For the text-containing cell, return its midpoint in (X, Y) coordinate format. 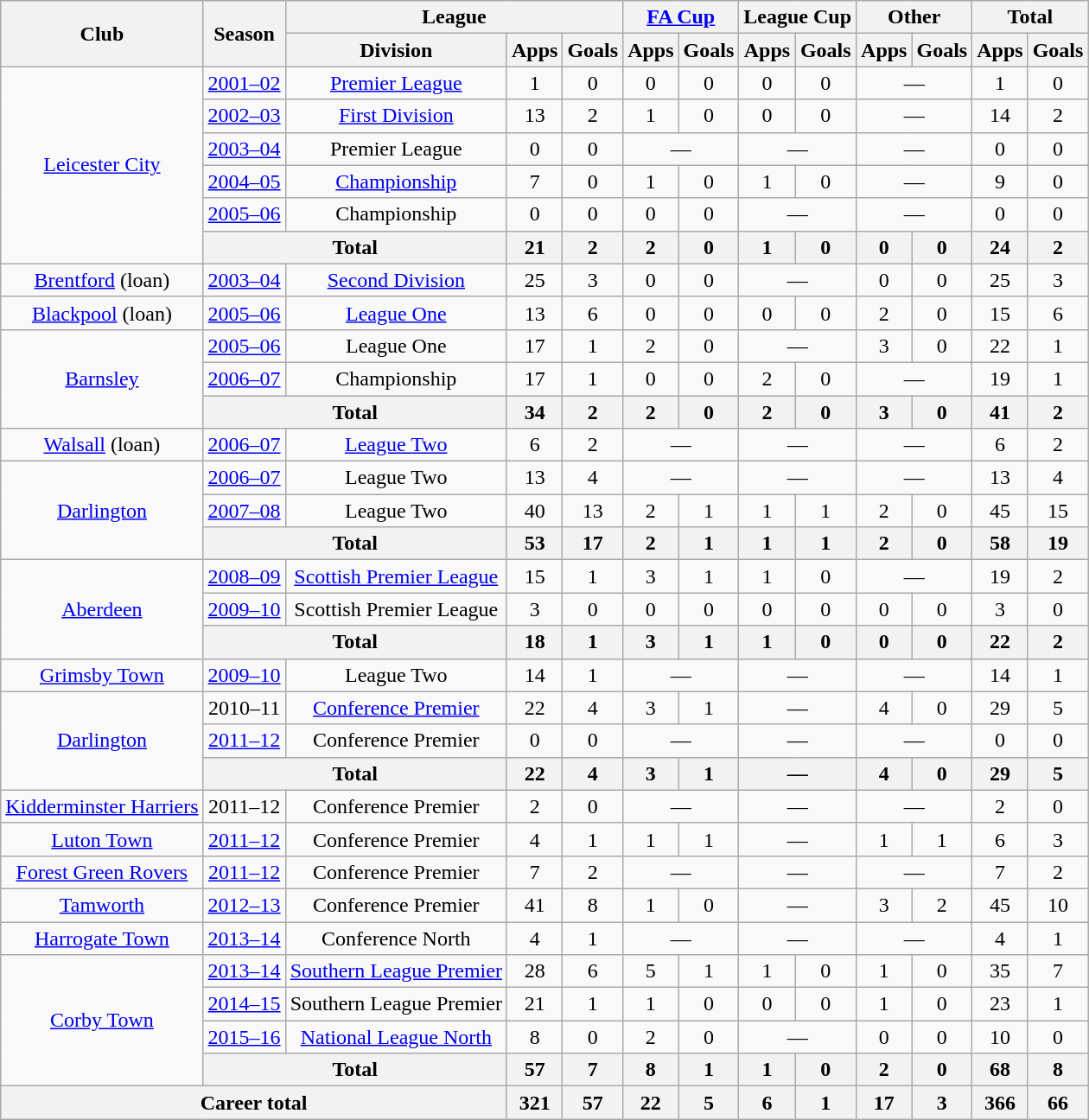
Season (244, 34)
Career total (254, 1103)
Leicester City (102, 165)
Barnsley (102, 379)
2001–02 (244, 83)
Blackpool (loan) (102, 313)
National League North (396, 1037)
Conference North (396, 938)
2014–15 (244, 1004)
9 (1000, 181)
2015–16 (244, 1037)
Other (914, 17)
Kidderminster Harriers (102, 806)
Grimsby Town (102, 675)
League (454, 17)
Division (396, 50)
2007–08 (244, 511)
28 (534, 971)
Club (102, 34)
35 (1000, 971)
Harrogate Town (102, 938)
366 (1000, 1103)
Second Division (396, 280)
League Cup (798, 17)
Brentford (loan) (102, 280)
2004–05 (244, 181)
66 (1058, 1103)
Tamworth (102, 905)
FA Cup (681, 17)
Corby Town (102, 1021)
34 (534, 412)
68 (1000, 1070)
2008–09 (244, 576)
24 (1000, 247)
2010–11 (244, 708)
58 (1000, 544)
53 (534, 544)
First Division (396, 116)
Forest Green Rovers (102, 872)
Aberdeen (102, 609)
18 (534, 642)
Luton Town (102, 839)
2002–03 (244, 116)
2012–13 (244, 905)
321 (534, 1103)
23 (1000, 1004)
40 (534, 511)
Walsall (loan) (102, 445)
